Scan for the cell matching the given text and deliver its (x, y) coordinate at center. 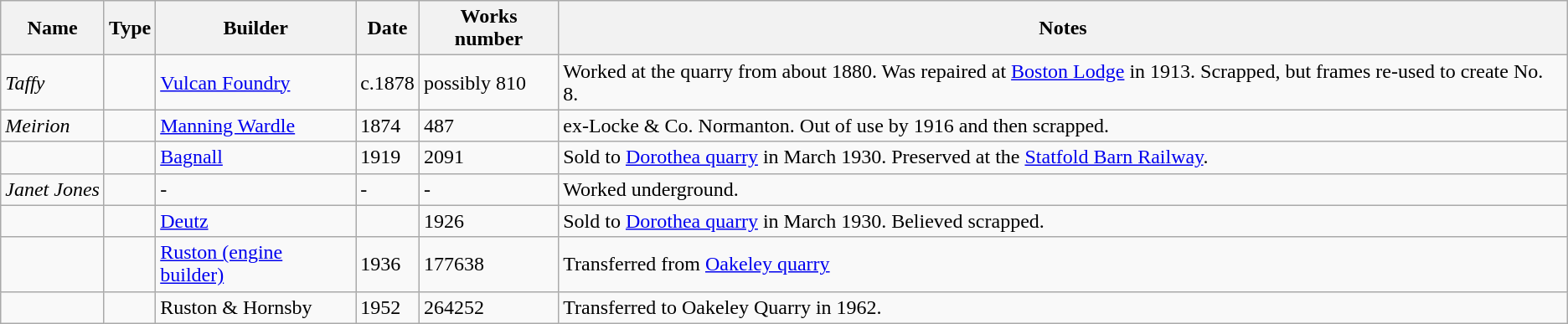
Worked at the quarry from about 1880. Was repaired at Boston Lodge in 1913. Scrapped, but frames re-used to create No. 8. (1064, 82)
Janet Jones (53, 189)
Name (53, 28)
Deutz (256, 221)
possibly 810 (488, 82)
Vulcan Foundry (256, 82)
Builder (256, 28)
1936 (388, 265)
Ruston (engine builder) (256, 265)
ex-Locke & Co. Normanton. Out of use by 1916 and then scrapped. (1064, 126)
Worked underground. (1064, 189)
177638 (488, 265)
1926 (488, 221)
487 (488, 126)
Notes (1064, 28)
Ruston & Hornsby (256, 307)
Manning Wardle (256, 126)
Transferred from Oakeley quarry (1064, 265)
Works number (488, 28)
Meirion (53, 126)
Taffy (53, 82)
Bagnall (256, 157)
Sold to Dorothea quarry in March 1930. Believed scrapped. (1064, 221)
Transferred to Oakeley Quarry in 1962. (1064, 307)
Sold to Dorothea quarry in March 1930. Preserved at the Statfold Barn Railway. (1064, 157)
2091 (488, 157)
Type (129, 28)
Date (388, 28)
264252 (488, 307)
1952 (388, 307)
1874 (388, 126)
c.1878 (388, 82)
1919 (388, 157)
